Detect which cell encompasses the target text, then output its [x, y] center coordinate. 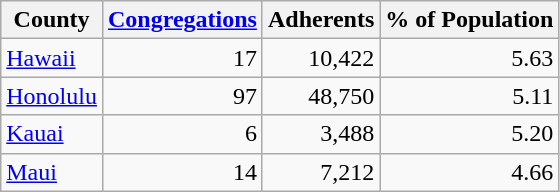
Congregations [182, 20]
5.63 [470, 58]
10,422 [320, 58]
6 [182, 134]
County [52, 20]
97 [182, 96]
% of Population [470, 20]
48,750 [320, 96]
Maui [52, 172]
Kauai [52, 134]
Adherents [320, 20]
5.20 [470, 134]
Hawaii [52, 58]
17 [182, 58]
3,488 [320, 134]
14 [182, 172]
7,212 [320, 172]
Honolulu [52, 96]
4.66 [470, 172]
5.11 [470, 96]
